Locate the cell with the specified text and output its [X, Y] center coordinate. 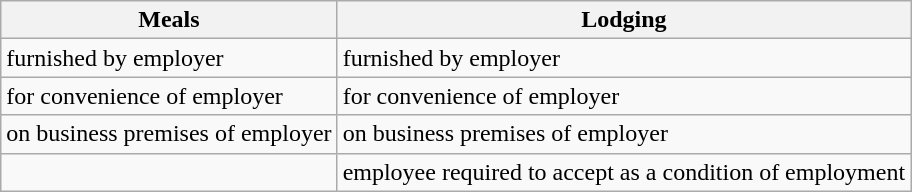
Lodging [624, 20]
Meals [169, 20]
employee required to accept as a condition of employment [624, 172]
